Pinpoint the cell where the given text exists, returning its [x, y] midpoint coordinate. 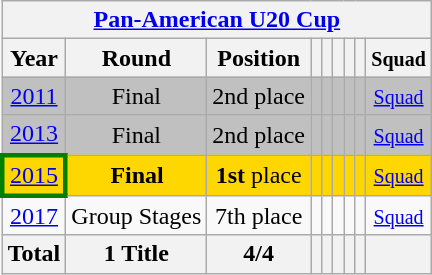
Year [34, 58]
Total [34, 254]
1 Title [136, 254]
4/4 [259, 254]
2011 [34, 96]
Round [136, 58]
Position [259, 58]
2013 [34, 135]
2017 [34, 216]
Group Stages [136, 216]
2015 [34, 174]
Pan-American U20 Cup [216, 20]
7th place [259, 216]
1st place [259, 174]
